Detect which cell encompasses the target text, then output its (x, y) center coordinate. 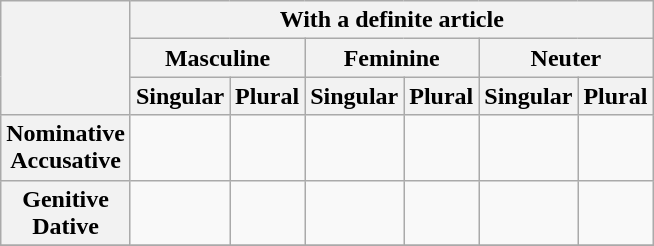
Neuter (566, 58)
NominativeAccusative (66, 148)
Masculine (217, 58)
With a definite article (391, 20)
GenitiveDative (66, 212)
Feminine (392, 58)
